Find where the given text appears and provide that cell's center as [x, y] coordinate. 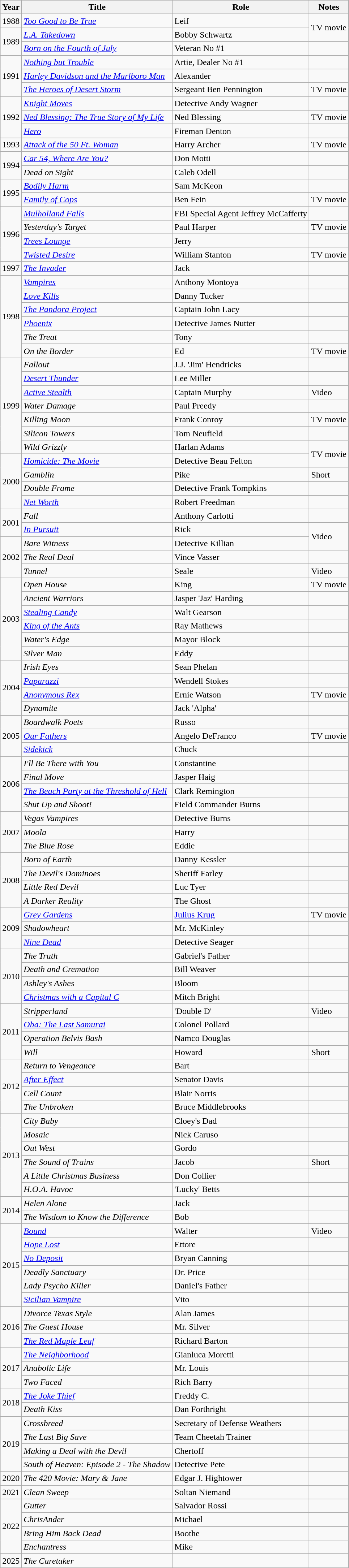
Edgar J. Hightower [241, 1478]
Danny Kessler [241, 860]
Fallout [97, 364]
Gordo [241, 1148]
The Joke Thief [97, 1396]
Hope Lost [97, 1244]
Christmas with a Capital C [97, 997]
Rich Barry [241, 1382]
Rick [241, 530]
Mosaic [97, 1135]
I'll Be There with You [97, 763]
Clark Remington [241, 791]
King of the Ants [97, 626]
Mayor Block [241, 640]
Paul Harper [241, 227]
Bill Weaver [241, 969]
2003 [11, 619]
Robert Freedman [241, 502]
Sean Phelan [241, 667]
Jacob [241, 1162]
Eddie [241, 846]
2004 [11, 688]
Don Collier [241, 1176]
The Devil's Dominoes [97, 873]
Desert Thunder [97, 378]
The Blue Rose [97, 846]
Stealing Candy [97, 612]
Ed [241, 351]
Julius Krug [241, 915]
Fireman Denton [241, 131]
2022 [11, 1526]
Helen Alone [97, 1203]
Wild Grizzly [97, 447]
Detective Killian [241, 543]
'Lucky' Betts [241, 1189]
Bound [97, 1231]
Namco Douglas [241, 1038]
Detective Andy Wagner [241, 103]
Hero [97, 131]
Boothe [241, 1533]
City Baby [97, 1121]
Gamblin [97, 475]
Trees Lounge [97, 241]
2016 [11, 1327]
Paparazzi [97, 681]
Mr. Silver [241, 1327]
Don Motti [241, 158]
Mike [241, 1547]
Our Fathers [97, 736]
2001 [11, 523]
Divorce Texas Style [97, 1313]
Veteran No #1 [241, 48]
Two Faced [97, 1382]
Death Kiss [97, 1409]
Return to Vengeance [97, 1066]
Dr. Price [241, 1272]
1998 [11, 316]
Harlan Adams [241, 447]
Harley Davidson and the Marlboro Man [97, 76]
1992 [11, 117]
Detective Pete [241, 1464]
Bob [241, 1217]
Ashley's Ashes [97, 983]
Vegas Vampires [97, 818]
Detective James Nutter [241, 323]
Alan James [241, 1313]
Anonymous Rex [97, 695]
Jerry [241, 241]
Death and Cremation [97, 969]
Bruce Middlebrooks [241, 1107]
Phoenix [97, 323]
2017 [11, 1368]
Water's Edge [97, 640]
1993 [11, 144]
Shut Up and Shoot! [97, 804]
Mr. McKinley [241, 928]
Senator Davis [241, 1080]
Captain John Lacy [241, 310]
2014 [11, 1210]
Lady Psycho Killer [97, 1286]
Mitch Bright [241, 997]
The Neighborhood [97, 1355]
Jasper Haig [241, 777]
Anthony Montoya [241, 282]
Attack of the 50 Ft. Woman [97, 144]
Alexander [241, 76]
Tony [241, 337]
2011 [11, 1031]
Deadly Sanctuary [97, 1272]
Silver Man [97, 653]
Gabriel's Father [241, 956]
Tunnel [97, 571]
Final Move [97, 777]
Daniel's Father [241, 1286]
Active Stealth [97, 392]
1994 [11, 165]
Jasper 'Jaz' Harding [241, 598]
Bloom [241, 983]
Secretary of Defense Weathers [241, 1423]
The Sound of Trains [97, 1162]
Grey Gardens [97, 915]
Silicon Towers [97, 433]
Twisted Desire [97, 255]
The Guest House [97, 1327]
Clean Sweep [97, 1492]
Nothing but Trouble [97, 62]
Bart [241, 1066]
The Pandora Project [97, 310]
On the Border [97, 351]
The Last Big Save [97, 1437]
Sidekick [97, 750]
J.J. 'Jim' Hendricks [241, 364]
2021 [11, 1492]
Fall [97, 516]
ChrisAnder [97, 1520]
Nine Dead [97, 942]
Cell Count [97, 1093]
Anabolic Life [97, 1368]
Salvador Rossi [241, 1506]
Ray Mathews [241, 626]
2005 [11, 736]
Knight Moves [97, 103]
Open House [97, 584]
Ancient Warriors [97, 598]
Michael [241, 1520]
Bryan Canning [241, 1258]
William Stanton [241, 255]
1989 [11, 42]
Soltan Niemand [241, 1492]
2007 [11, 832]
Net Worth [97, 502]
The Wisdom to Know the Difference [97, 1217]
Danny Tucker [241, 296]
Year [11, 7]
2015 [11, 1265]
Homicide: The Movie [97, 461]
Sam McKeon [241, 186]
The Real Deal [97, 557]
Chertoff [241, 1451]
Constantine [241, 763]
2000 [11, 481]
The Caretaker [97, 1561]
Sicilian Vampire [97, 1300]
Blair Norris [241, 1093]
Walter [241, 1231]
Chuck [241, 750]
Pike [241, 475]
Boardwalk Poets [97, 722]
Sheriff Farley [241, 873]
Mr. Louis [241, 1368]
South of Heaven: Episode 2 - The Shadow [97, 1464]
2020 [11, 1478]
Bare Witness [97, 543]
The Heroes of Desert Storm [97, 90]
2010 [11, 976]
Jack 'Alpha' [241, 708]
Ned Blessing [241, 117]
Ben Fein [241, 200]
Paul Preedy [241, 406]
Born of Earth [97, 860]
Ned Blessing: The True Story of My Life [97, 117]
The Ghost [241, 901]
Vito [241, 1300]
Dead on Sight [97, 172]
A Little Christmas Business [97, 1176]
The Truth [97, 956]
Bobby Schwartz [241, 35]
Enchantress [97, 1547]
Seale [241, 571]
King [241, 584]
Harry Archer [241, 144]
Eddy [241, 653]
2002 [11, 557]
The Treat [97, 337]
The Unbroken [97, 1107]
2012 [11, 1087]
Richard Barton [241, 1341]
Nick Caruso [241, 1135]
2009 [11, 928]
Notes [329, 7]
Killing Moon [97, 420]
L.A. Takedown [97, 35]
Detective Beau Felton [241, 461]
Detective Seager [241, 942]
Stripperland [97, 1011]
The Invader [97, 268]
Out West [97, 1148]
1995 [11, 193]
Colonel Pollard [241, 1024]
Bodily Harm [97, 186]
Oba: The Last Samurai [97, 1024]
Yesterday's Target [97, 227]
1988 [11, 21]
Crossbreed [97, 1423]
Team Cheetah Trainer [241, 1437]
1999 [11, 406]
Dynamite [97, 708]
Bring Him Back Dead [97, 1533]
Water Damage [97, 406]
Russo [241, 722]
Vince Vasser [241, 557]
1997 [11, 268]
Field Commander Burns [241, 804]
Luc Tyer [241, 887]
Operation Belvis Bash [97, 1038]
The Red Maple Leaf [97, 1341]
2013 [11, 1155]
2019 [11, 1444]
Tom Neufield [241, 433]
2025 [11, 1561]
Angelo DeFranco [241, 736]
FBI Special Agent Jeffrey McCafferty [241, 213]
Caleb Odell [241, 172]
Gianluca Moretti [241, 1355]
Title [97, 7]
2018 [11, 1403]
Detective Frank Tompkins [241, 488]
Gutter [97, 1506]
The 420 Movie: Mary & Jane [97, 1478]
Ettore [241, 1244]
H.O.A. Havoc [97, 1189]
Born on the Fourth of July [97, 48]
After Effect [97, 1080]
In Pursuit [97, 530]
Cloey's Dad [241, 1121]
Frank Conroy [241, 420]
Shadowheart [97, 928]
Irish Eyes [97, 667]
Captain Murphy [241, 392]
Anthony Carlotti [241, 516]
The Beach Party at the Threshold of Hell [97, 791]
Car 54, Where Are You? [97, 158]
2006 [11, 784]
Mulholland Falls [97, 213]
Leif [241, 21]
2008 [11, 880]
Will [97, 1052]
1991 [11, 76]
Too Good to Be True [97, 21]
Double Frame [97, 488]
Harry [241, 832]
Vampires [97, 282]
'Double D' [241, 1011]
Dan Forthright [241, 1409]
Little Red Devil [97, 887]
Ernie Watson [241, 695]
Lee Miller [241, 378]
Role [241, 7]
Making a Deal with the Devil [97, 1451]
Wendell Stokes [241, 681]
Moola [97, 832]
Artie, Dealer No #1 [241, 62]
No Deposit [97, 1258]
Walt Gearson [241, 612]
Detective Burns [241, 818]
Sergeant Ben Pennington [241, 90]
A Darker Reality [97, 901]
1996 [11, 234]
Howard [241, 1052]
Freddy C. [241, 1396]
Love Kills [97, 296]
Family of Cops [97, 200]
